Return (x, y) of the center of cell containing provided text 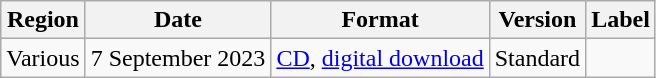
Region (43, 20)
Version (537, 20)
Format (380, 20)
7 September 2023 (178, 58)
Label (621, 20)
CD, digital download (380, 58)
Date (178, 20)
Various (43, 58)
Standard (537, 58)
